Extract the (X, Y) coordinate from the center of the cell holding the provided text.  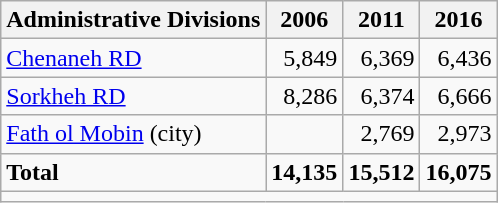
2016 (458, 20)
2,973 (458, 134)
Total (134, 172)
15,512 (382, 172)
2006 (304, 20)
14,135 (304, 172)
2,769 (382, 134)
Administrative Divisions (134, 20)
6,666 (458, 96)
Sorkheh RD (134, 96)
Fath ol Mobin (city) (134, 134)
5,849 (304, 58)
8,286 (304, 96)
2011 (382, 20)
Chenaneh RD (134, 58)
6,436 (458, 58)
16,075 (458, 172)
6,369 (382, 58)
6,374 (382, 96)
